Pinpoint the cell where the given text exists, returning its (x, y) midpoint coordinate. 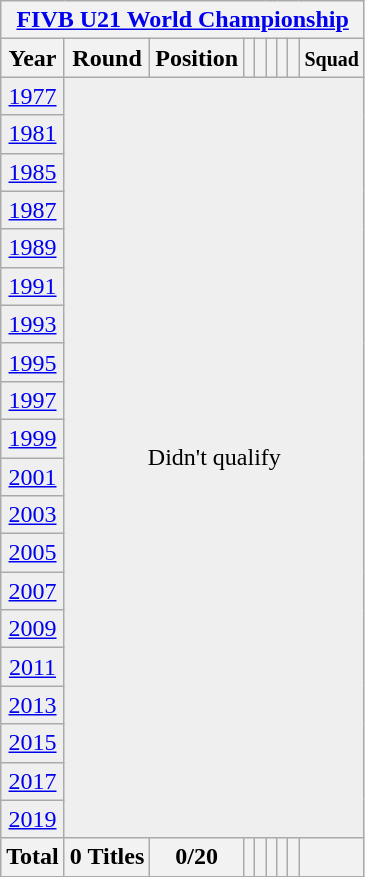
2009 (33, 629)
Round (107, 58)
0 Titles (107, 857)
2017 (33, 781)
0/20 (197, 857)
1997 (33, 400)
2013 (33, 705)
1987 (33, 210)
2003 (33, 515)
1981 (33, 134)
1991 (33, 286)
1993 (33, 324)
1999 (33, 438)
1995 (33, 362)
FIVB U21 World Championship (183, 20)
Didn't qualify (214, 458)
2011 (33, 667)
Squad (332, 58)
2001 (33, 477)
2015 (33, 743)
2007 (33, 591)
Total (33, 857)
2019 (33, 819)
1989 (33, 248)
Year (33, 58)
Position (197, 58)
1977 (33, 96)
2005 (33, 553)
1985 (33, 172)
